Locate the cell with the specified text and output its (X, Y) center coordinate. 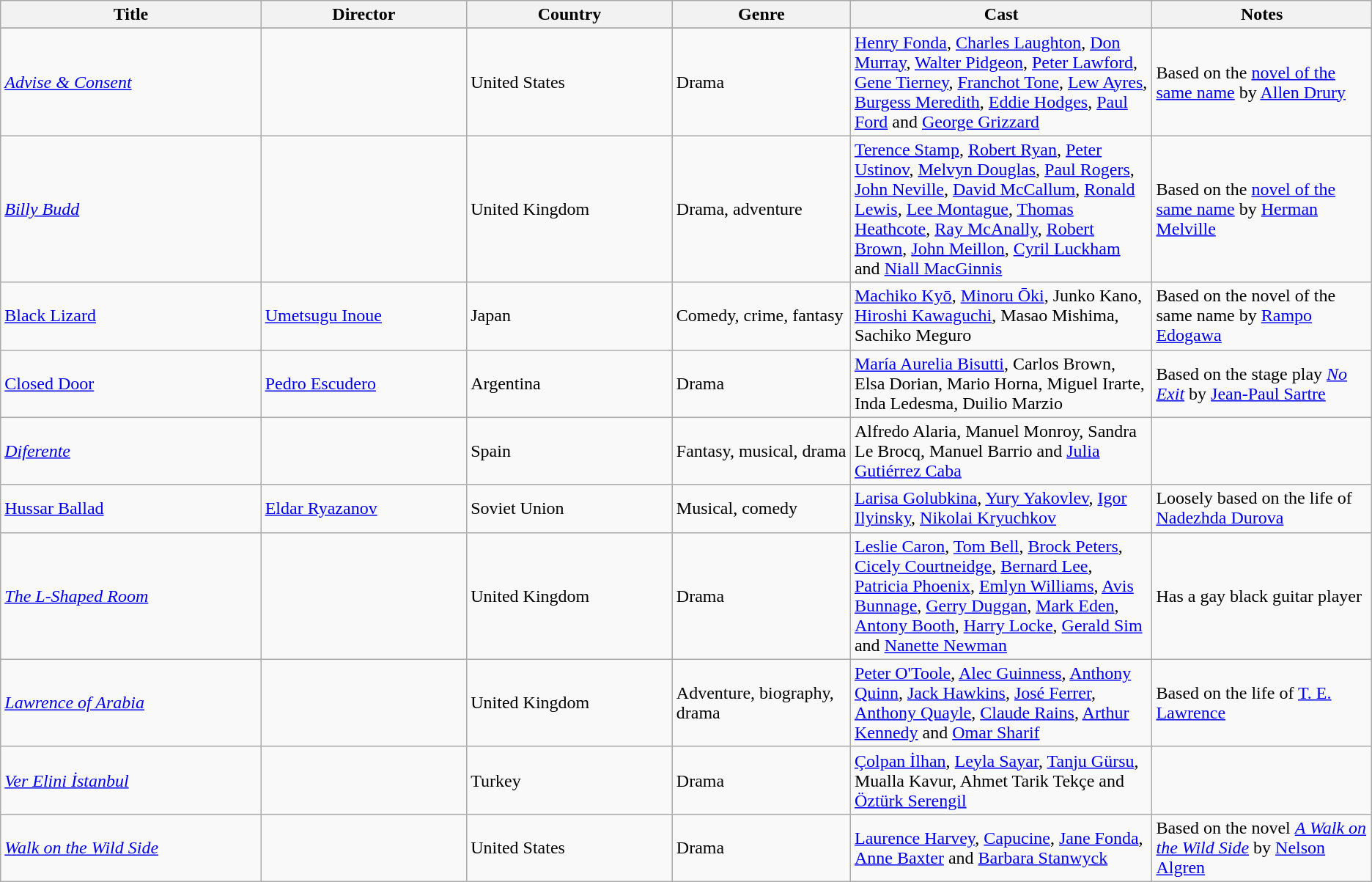
Ver Elini İstanbul (130, 780)
Pedro Escudero (364, 383)
Soviet Union (570, 509)
Drama, adventure (761, 209)
Fantasy, musical, drama (761, 451)
Diferente (130, 451)
Eldar Ryazanov (364, 509)
Çolpan İlhan, Leyla Sayar, Tanju Gürsu, Mualla Kavur, Ahmet Tarik Tekçe and Öztürk Serengil (1001, 780)
María Aurelia Bisutti, Carlos Brown, Elsa Dorian, Mario Horna, Miguel Irarte, Inda Ledesma, Duilio Marzio (1001, 383)
Laurence Harvey, Capucine, Jane Fonda, Anne Baxter and Barbara Stanwyck (1001, 848)
Based on the stage play No Exit by Jean-Paul Sartre (1262, 383)
Director (364, 15)
Spain (570, 451)
Based on the novel of the same name by Herman Melville (1262, 209)
Has a gay black guitar player (1262, 595)
Hussar Ballad (130, 509)
Cast (1001, 15)
Based on the life of T. E. Lawrence (1262, 702)
Notes (1262, 15)
Genre (761, 15)
Black Lizard (130, 316)
Loosely based on the life of Nadezhda Durova (1262, 509)
Title (130, 15)
Closed Door (130, 383)
Turkey (570, 780)
Peter O'Toole, Alec Guinness, Anthony Quinn, Jack Hawkins, José Ferrer, Anthony Quayle, Claude Rains, Arthur Kennedy and Omar Sharif (1001, 702)
Adventure, biography, drama (761, 702)
Billy Budd (130, 209)
Machiko Kyō, Minoru Ōki, Junko Kano, Hiroshi Kawaguchi, Masao Mishima, Sachiko Meguro (1001, 316)
Based on the novel A Walk on the Wild Side by Nelson Algren (1262, 848)
Umetsugu Inoue (364, 316)
Comedy, crime, fantasy (761, 316)
Musical, comedy (761, 509)
Larisa Golubkina, Yury Yakovlev, Igor Ilyinsky, Nikolai Kryuchkov (1001, 509)
Based on the novel of the same name by Allen Drury (1262, 82)
Based on the novel of the same name by Rampo Edogawa (1262, 316)
The L-Shaped Room (130, 595)
Walk on the Wild Side (130, 848)
Alfredo Alaria, Manuel Monroy, Sandra Le Brocq, Manuel Barrio and Julia Gutiérrez Caba (1001, 451)
Japan (570, 316)
Lawrence of Arabia (130, 702)
Country (570, 15)
Advise & Consent (130, 82)
Argentina (570, 383)
